Output the (x, y) coordinate of the center of the cell containing the given text.  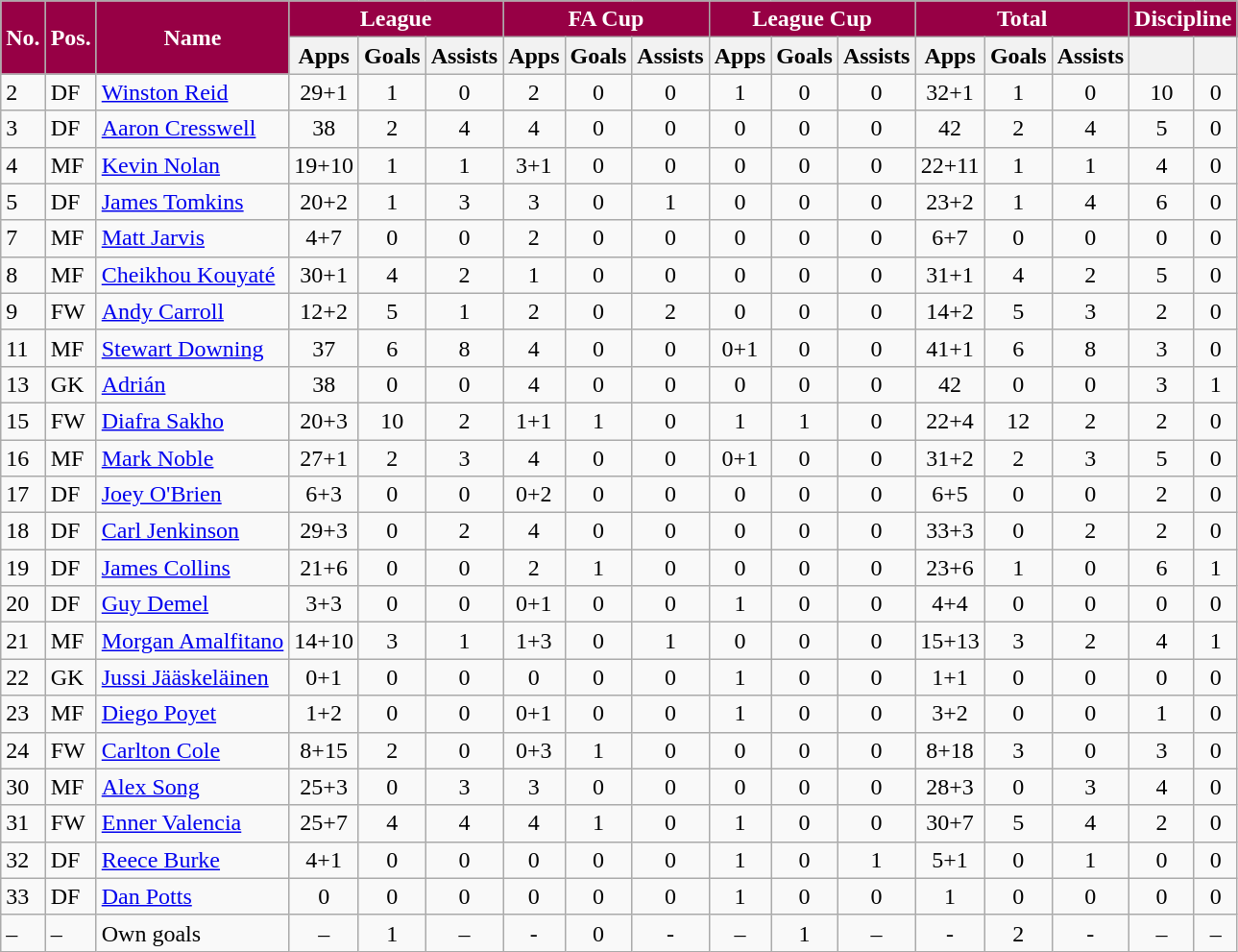
25+3 (325, 787)
17 (23, 495)
31+2 (951, 458)
Aaron Cresswell (192, 129)
8+18 (951, 750)
Carlton Cole (192, 750)
3+1 (534, 165)
Carl Jenkinson (192, 531)
Enner Valencia (192, 823)
Diego Poyet (192, 714)
Total (1022, 19)
24 (23, 750)
30 (23, 787)
Andy Carroll (192, 311)
31+1 (951, 275)
9 (23, 311)
32 (23, 860)
21 (23, 641)
7 (23, 238)
12+2 (325, 311)
30+1 (325, 275)
Matt Jarvis (192, 238)
0+2 (534, 495)
Name (192, 37)
Own goals (192, 933)
4+1 (325, 860)
5+1 (951, 860)
Kevin Nolan (192, 165)
Winston Reid (192, 92)
19 (23, 568)
3+2 (951, 714)
29+1 (325, 92)
0+3 (534, 750)
FA Cup (607, 19)
30+7 (951, 823)
20+3 (325, 421)
20+2 (325, 202)
18 (23, 531)
James Collins (192, 568)
Reece Burke (192, 860)
Mark Noble (192, 458)
James Tomkins (192, 202)
14+10 (325, 641)
28+3 (951, 787)
6+7 (951, 238)
Guy Demel (192, 604)
15+13 (951, 641)
Cheikhou Kouyaté (192, 275)
32+1 (951, 92)
16 (23, 458)
Discipline (1183, 19)
6+3 (325, 495)
12 (1018, 421)
33+3 (951, 531)
22+4 (951, 421)
3+3 (325, 604)
33 (23, 896)
1+3 (534, 641)
23+2 (951, 202)
Diafra Sakho (192, 421)
Dan Potts (192, 896)
Stewart Downing (192, 348)
23 (23, 714)
15 (23, 421)
League (396, 19)
Alex Song (192, 787)
20 (23, 604)
Joey O'Brien (192, 495)
Pos. (71, 37)
Morgan Amalfitano (192, 641)
22+11 (951, 165)
25+7 (325, 823)
11 (23, 348)
19+10 (325, 165)
41+1 (951, 348)
4+4 (951, 604)
Adrián (192, 384)
No. (23, 37)
23+6 (951, 568)
14+2 (951, 311)
37 (325, 348)
31 (23, 823)
Jussi Jääskeläinen (192, 677)
13 (23, 384)
8+15 (325, 750)
22 (23, 677)
21+6 (325, 568)
League Cup (813, 19)
4+7 (325, 238)
27+1 (325, 458)
1+2 (325, 714)
29+3 (325, 531)
6+5 (951, 495)
